For the text-containing cell, return its midpoint in (x, y) coordinate format. 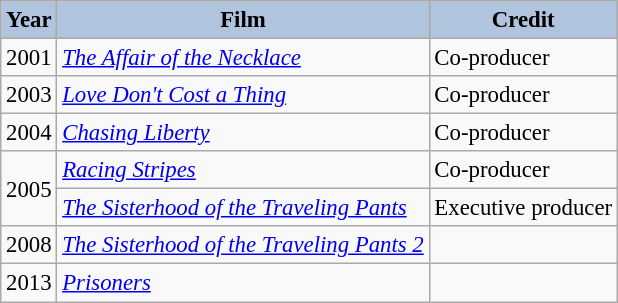
2003 (29, 95)
The Affair of the Necklace (243, 58)
Prisoners (243, 283)
The Sisterhood of the Traveling Pants (243, 208)
2005 (29, 188)
Executive producer (523, 208)
2008 (29, 245)
Year (29, 20)
Chasing Liberty (243, 133)
2004 (29, 133)
Credit (523, 20)
The Sisterhood of the Traveling Pants 2 (243, 245)
2001 (29, 58)
Racing Stripes (243, 170)
2013 (29, 283)
Film (243, 20)
Love Don't Cost a Thing (243, 95)
